Extract the (X, Y) coordinate from the center of the cell holding the provided text.  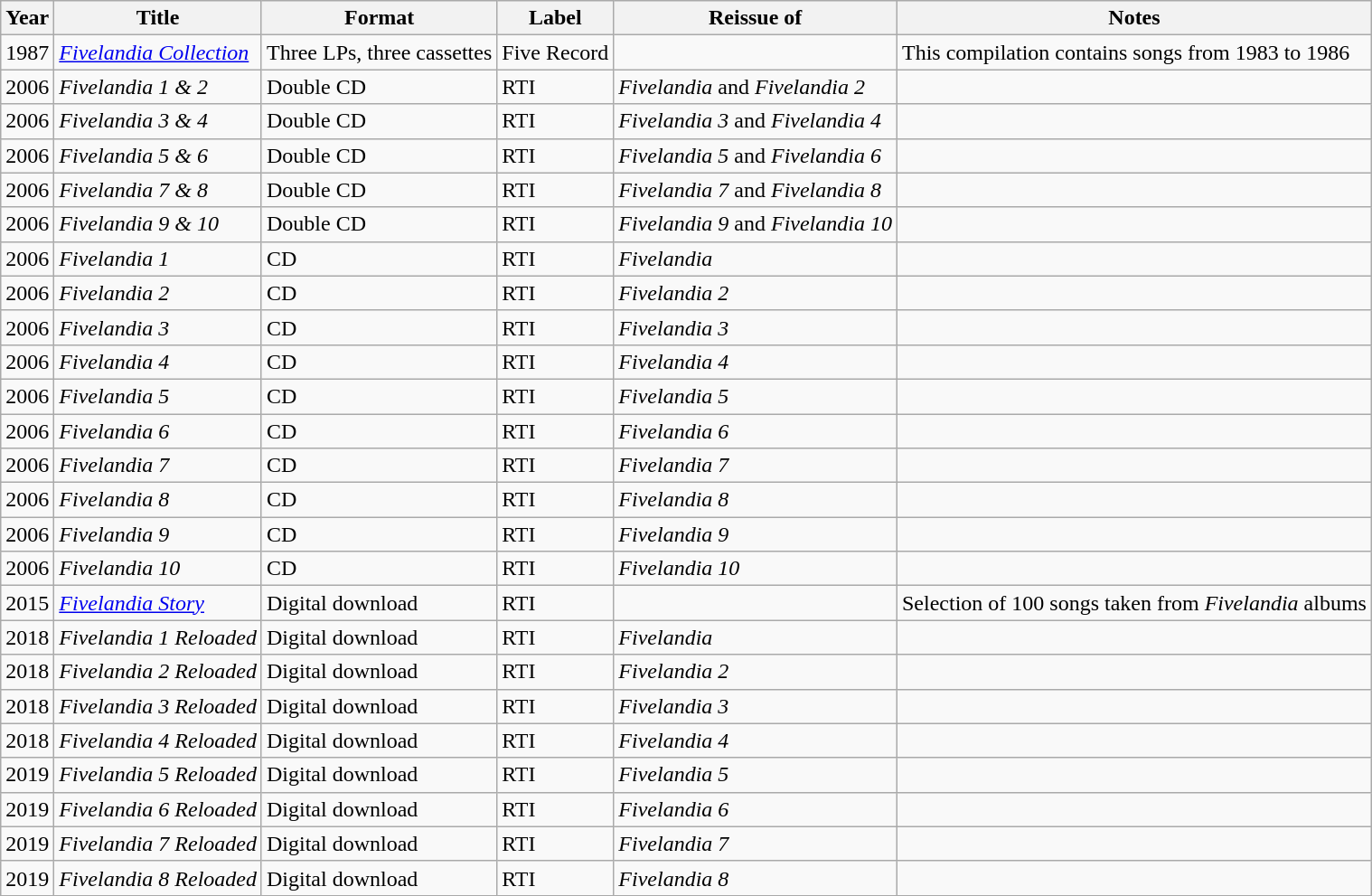
Title (158, 18)
Fivelandia 8 Reloaded (158, 878)
Three LPs, three cassettes (379, 52)
Fivelandia 4 Reloaded (158, 740)
1987 (27, 52)
Fivelandia 7 and Fivelandia 8 (756, 190)
Fivelandia 9 and Fivelandia 10 (756, 224)
Fivelandia Collection (158, 52)
Fivelandia 5 Reloaded (158, 775)
Fivelandia 9 & 10 (158, 224)
Notes (1133, 18)
Five Record (555, 52)
2015 (27, 603)
Fivelandia and Fivelandia 2 (756, 87)
Selection of 100 songs taken from Fivelandia albums (1133, 603)
Fivelandia 7 & 8 (158, 190)
Fivelandia 2 Reloaded (158, 672)
Fivelandia 7 Reloaded (158, 844)
This compilation contains songs from 1983 to 1986 (1133, 52)
Year (27, 18)
Fivelandia 3 and Fivelandia 4 (756, 121)
Fivelandia 1 Reloaded (158, 637)
Format (379, 18)
Fivelandia 5 and Fivelandia 6 (756, 156)
Fivelandia 6 Reloaded (158, 809)
Fivelandia 3 & 4 (158, 121)
Fivelandia 1 & 2 (158, 87)
Fivelandia 5 & 6 (158, 156)
Fivelandia 1 (158, 259)
Reissue of (756, 18)
Fivelandia 3 Reloaded (158, 706)
Fivelandia Story (158, 603)
Label (555, 18)
